Locate the cell with the specified text and output its [X, Y] center coordinate. 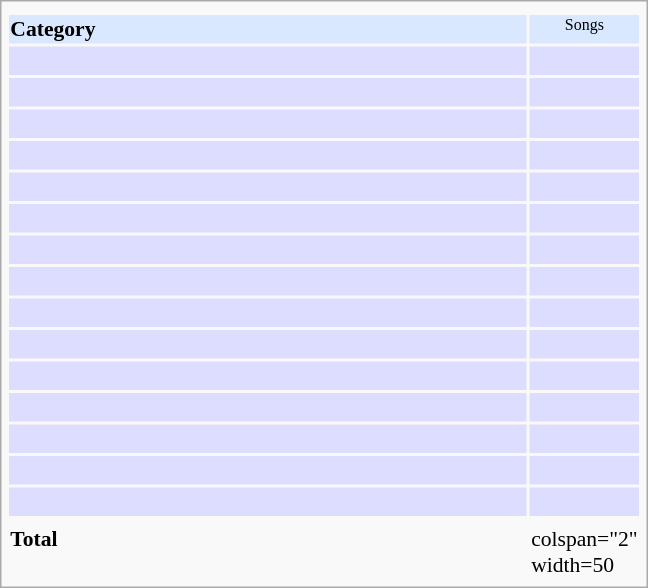
Songs [585, 29]
Total [268, 552]
Category [268, 29]
colspan="2" width=50 [585, 552]
